Extract the (X, Y) coordinate from the center of the cell holding the provided text.  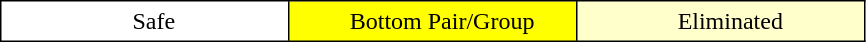
Eliminated (721, 21)
Bottom Pair/Group (433, 21)
Safe (145, 21)
